Determine the [x, y] coordinate at the center of the cell enclosing the given text.  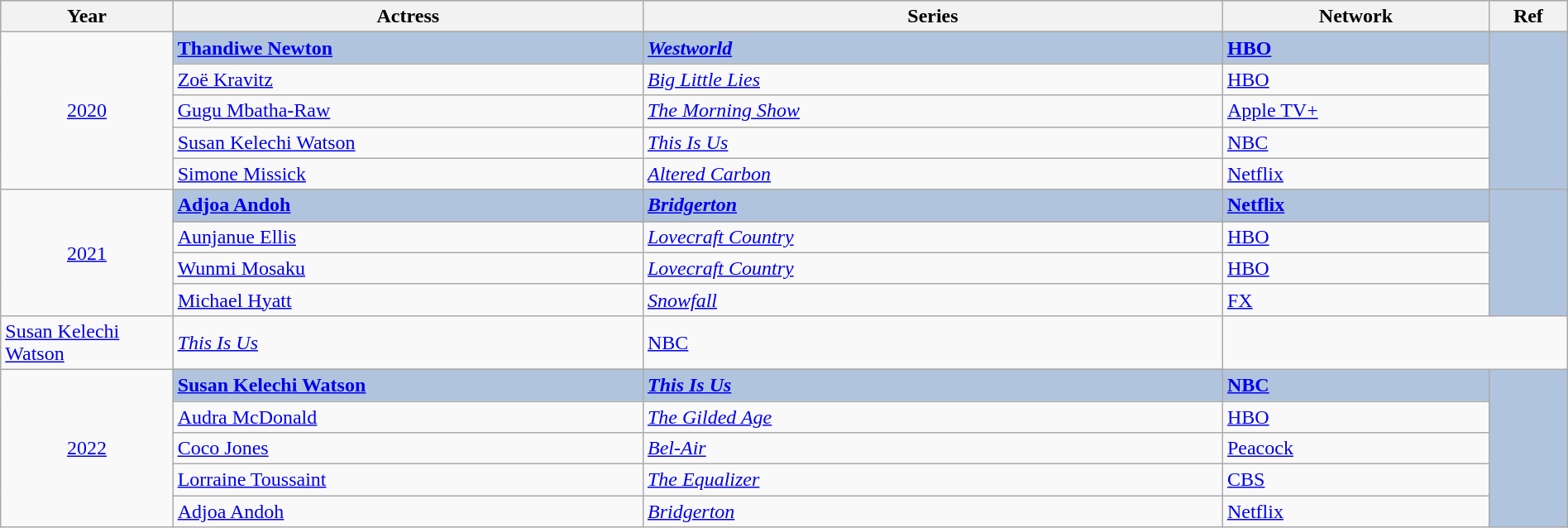
Peacock [1355, 449]
CBS [1355, 480]
The Morning Show [933, 111]
Altered Carbon [933, 174]
Coco Jones [408, 449]
FX [1355, 300]
Network [1355, 17]
Actress [408, 17]
Gugu Mbatha-Raw [408, 111]
Simone Missick [408, 174]
2020 [87, 111]
The Gilded Age [933, 416]
Westworld [933, 48]
2021 [87, 252]
Year [87, 17]
Bel-Air [933, 449]
The Equalizer [933, 480]
Aunjanue Ellis [408, 237]
2022 [87, 448]
Snowfall [933, 300]
Ref [1528, 17]
Series [933, 17]
Michael Hyatt [408, 300]
Wunmi Mosaku [408, 268]
Audra McDonald [408, 416]
Big Little Lies [933, 79]
Thandiwe Newton [408, 48]
Apple TV+ [1355, 111]
Zoë Kravitz [408, 79]
Lorraine Toussaint [408, 480]
